Scan for the cell matching the given text and deliver its [x, y] coordinate at center. 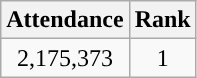
2,175,373 [65, 58]
Rank [162, 20]
Attendance [65, 20]
1 [162, 58]
